Pinpoint the cell where the given text exists, returning its (X, Y) midpoint coordinate. 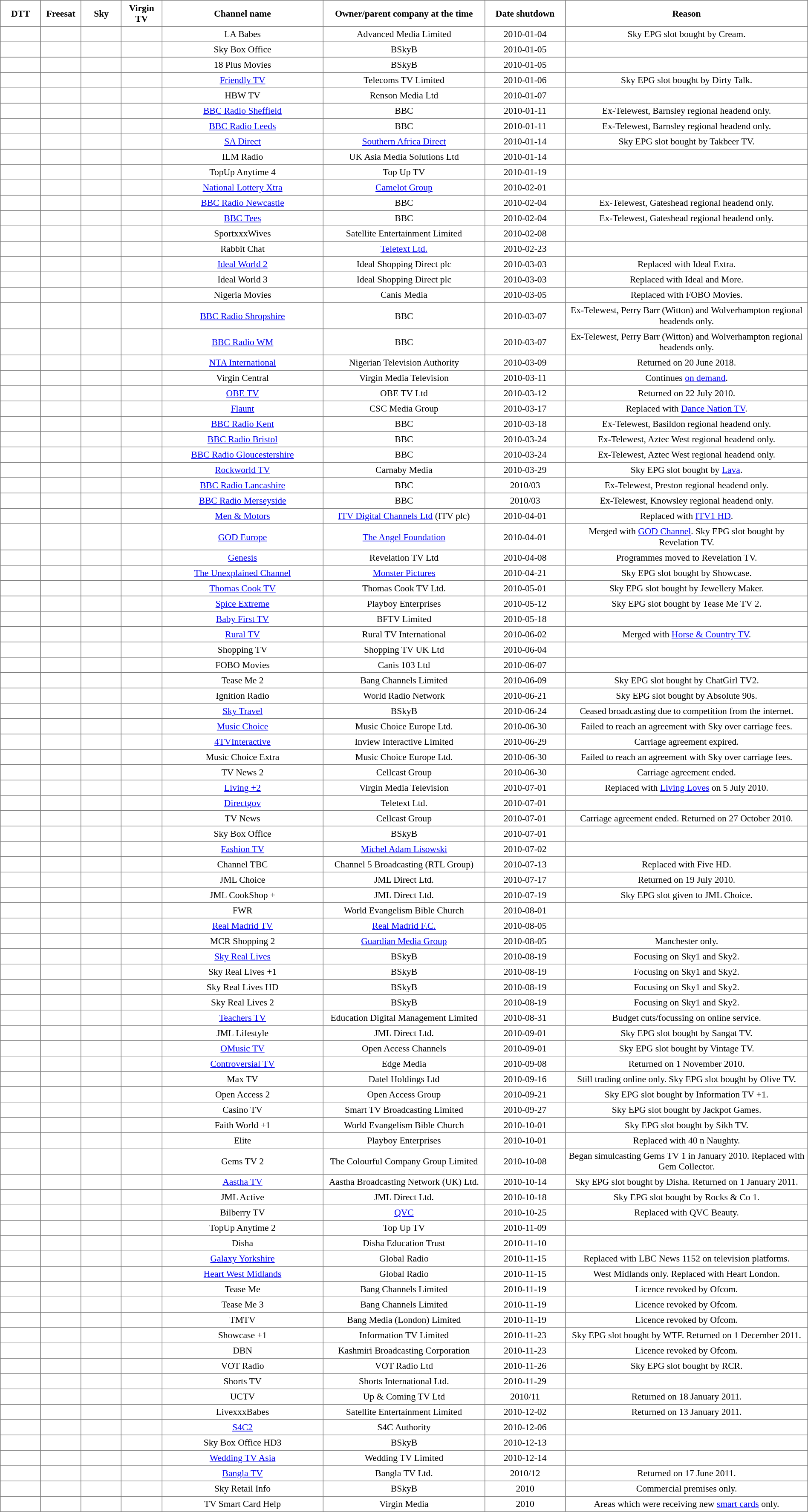
Carriage agreement ended. Returned on 27 October 2010. (687, 818)
DTT (20, 14)
Sky EPG slot given to JML Choice. (687, 895)
Sky EPG slot bought by Rocks & Co 1. (687, 1197)
Sky EPG slot bought by Dirty Talk. (687, 80)
2010-03-05 (525, 295)
2010-08-31 (525, 1018)
ITV Digital Channels Ltd (ITV plc) (404, 516)
Spice Extreme (243, 604)
2010-09-27 (525, 1110)
2010-09-16 (525, 1079)
Merged with Horse & Country TV. (687, 634)
BBC Radio Merseyside (243, 501)
SA Direct (243, 141)
2010-03-12 (525, 393)
2010-01-06 (525, 80)
Sky Real Lives +1 (243, 972)
2010-11-09 (525, 1228)
2010-11-10 (525, 1243)
2010-09-21 (525, 1094)
Ignition Radio (243, 696)
Sky EPG slot bought by ChatGirl TV2. (687, 680)
BBC Radio Gloucestershire (243, 455)
Baby First TV (243, 619)
Smart TV Broadcasting Limited (404, 1110)
Sky EPG slot bought by Lava. (687, 470)
S4C Authority (404, 1427)
Disha Education Trust (404, 1243)
Ex-Telewest, Basildon regional headend only. (687, 424)
2010-02-23 (525, 249)
Replaced with Five HD. (687, 864)
Tease Me (243, 1289)
2010-12-13 (525, 1443)
Virgin TV (141, 14)
Replaced with QVC Beauty. (687, 1212)
Living +2 (243, 788)
Sky EPG slot bought by Sangat TV. (687, 1033)
FOBO Movies (243, 665)
Information TV Limited (404, 1335)
BBC Radio Shropshire (243, 316)
2010-05-18 (525, 619)
Channel name (243, 14)
2010-07-19 (525, 895)
Thomas Cook TV Ltd. (404, 588)
Up & Coming TV Ltd (404, 1397)
Budget cuts/focussing on online service. (687, 1018)
2010-03-17 (525, 409)
Replaced with Ideal and More. (687, 279)
Sky Real Lives 2 (243, 1002)
UK Asia Media Solutions Ltd (404, 157)
NTA International (243, 363)
Shorts International Ltd. (404, 1381)
Replaced with 40 n Naughty. (687, 1140)
Canis Media (404, 295)
Sky Real Lives (243, 956)
Wedding TV Limited (404, 1458)
Renson Media Ltd (404, 95)
Advanced Media Limited (404, 34)
Rockworld TV (243, 470)
Merged with GOD Channel. Sky EPG slot bought by Revelation TV. (687, 537)
2010-03-09 (525, 363)
BBC Radio Leeds (243, 126)
Rural TV International (404, 634)
2010-01-07 (525, 95)
Replaced with FOBO Movies. (687, 295)
2010-06-21 (525, 696)
Tease Me 3 (243, 1305)
VOT Radio Ltd (404, 1366)
Kashmiri Broadcasting Corporation (404, 1351)
Elite (243, 1140)
Sky EPG slot bought by Jackpot Games. (687, 1110)
World Radio Network (404, 696)
Ex-Telewest, Preston regional headend only. (687, 485)
HBW TV (243, 95)
2010-06-24 (525, 711)
Open Access Group (404, 1094)
OMusic TV (243, 1048)
Fashion TV (243, 849)
Carriage agreement expired. (687, 742)
JML Choice (243, 880)
Shopping TV (243, 650)
LA Babes (243, 34)
2010-05-01 (525, 588)
TopUp Anytime 2 (243, 1228)
2010-11-26 (525, 1366)
2010-12-14 (525, 1458)
GOD Europe (243, 537)
Sky EPG slot bought by WTF. Returned on 1 December 2011. (687, 1335)
2010-10-18 (525, 1197)
2010/11 (525, 1397)
Replaced with Living Loves on 5 July 2010. (687, 788)
2010-01-04 (525, 34)
Date shutdown (525, 14)
Ex-Telewest, Knowsley regional headend only. (687, 501)
2010-07-02 (525, 849)
2010-07-13 (525, 864)
Ideal World 3 (243, 279)
Virgin Media (404, 1504)
TMTV (243, 1320)
Flaunt (243, 409)
Revelation TV Ltd (404, 558)
Replaced with LBC News 1152 on television platforms. (687, 1259)
Telecoms TV Limited (404, 80)
Southern Africa Direct (404, 141)
Max TV (243, 1079)
Ideal World 2 (243, 264)
Carnaby Media (404, 470)
Education Digital Management Limited (404, 1018)
Channel TBC (243, 864)
2010-03-29 (525, 470)
2010-02-01 (525, 187)
Open Access Channels (404, 1048)
Teachers TV (243, 1018)
CSC Media Group (404, 409)
Gems TV 2 (243, 1161)
BBC Radio Sheffield (243, 111)
2010-12-06 (525, 1427)
Owner/parent company at the time (404, 14)
Reason (687, 14)
Music Choice Extra (243, 757)
Bilberry TV (243, 1212)
Sky EPG slot bought by Disha. Returned on 1 January 2011. (687, 1182)
Sky EPG slot bought by Vintage TV. (687, 1048)
Began simulcasting Gems TV 1 in January 2010. Replaced with Gem Collector. (687, 1161)
BBC Tees (243, 218)
BBC Radio Newcastle (243, 203)
FWR (243, 910)
Replaced with ITV1 HD. (687, 516)
Datel Holdings Ltd (404, 1079)
S4C2 (243, 1427)
Nigeria Movies (243, 295)
Sky Retail Info (243, 1489)
LivexxxBabes (243, 1412)
Sky EPG slot bought by Sikh TV. (687, 1125)
2010-06-07 (525, 665)
2010-06-29 (525, 742)
Sky EPG slot bought by Absolute 90s. (687, 696)
Freesat (61, 14)
Still trading online only. Sky EPG slot bought by Olive TV. (687, 1079)
TV News 2 (243, 772)
BBC Radio Kent (243, 424)
Camelot Group (404, 187)
Men & Motors (243, 516)
Rabbit Chat (243, 249)
Controversial TV (243, 1064)
2010-04-21 (525, 573)
TopUp Anytime 4 (243, 172)
2010-10-14 (525, 1182)
2010-06-09 (525, 680)
Sky EPG slot bought by Cream. (687, 34)
The Colourful Company Group Limited (404, 1161)
Inview Interactive Limited (404, 742)
Edge Media (404, 1064)
2010-12-02 (525, 1412)
BBC Radio WM (243, 342)
Rural TV (243, 634)
2010-05-12 (525, 604)
Sky Travel (243, 711)
Virgin Central (243, 378)
2010-09-08 (525, 1064)
Friendly TV (243, 80)
Returned on 1 November 2010. (687, 1064)
Commercial premises only. (687, 1489)
Bangla TV (243, 1473)
TV Smart Card Help (243, 1504)
Aastha TV (243, 1182)
Galaxy Yorkshire (243, 1259)
2010-10-08 (525, 1161)
Monster Pictures (404, 573)
Shorts TV (243, 1381)
UCTV (243, 1397)
Sky Real Lives HD (243, 987)
MCR Shopping 2 (243, 941)
Real Madrid F.C. (404, 926)
Real Madrid TV (243, 926)
2010-03-18 (525, 424)
The Angel Foundation (404, 537)
Continues on demand. (687, 378)
Areas which were receiving new smart cards only. (687, 1504)
Music Choice (243, 726)
Channel 5 Broadcasting (RTL Group) (404, 864)
Sky EPG slot bought by Tease Me TV 2. (687, 604)
Ceased broadcasting due to competition from the internet. (687, 711)
2010-11-29 (525, 1381)
Sky EPG slot bought by Information TV +1. (687, 1094)
BFTV Limited (404, 619)
Manchester only. (687, 941)
Shopping TV UK Ltd (404, 650)
2010-02-08 (525, 233)
Carriage agreement ended. (687, 772)
VOT Radio (243, 1366)
Returned on 22 July 2010. (687, 393)
Bang Media (London) Limited (404, 1320)
Showcase +1 (243, 1335)
4TVInteractive (243, 742)
Returned on 17 June 2011. (687, 1473)
QVC (404, 1212)
Canis 103 Ltd (404, 665)
BBC Radio Lancashire (243, 485)
Bangla TV Ltd. (404, 1473)
BBC Radio Bristol (243, 439)
OBE TV Ltd (404, 393)
Programmes moved to Revelation TV. (687, 558)
2010-06-04 (525, 650)
Nigerian Television Authority (404, 363)
West Midlands only. Replaced with Heart London. (687, 1274)
2010-07-17 (525, 880)
Genesis (243, 558)
JML Active (243, 1197)
Faith World +1 (243, 1125)
Sky EPG slot bought by RCR. (687, 1366)
SportxxxWives (243, 233)
Sky Box Office HD3 (243, 1443)
Thomas Cook TV (243, 588)
Casino TV (243, 1110)
Guardian Media Group (404, 941)
TV News (243, 818)
DBN (243, 1351)
Heart West Midlands (243, 1274)
Returned on 19 July 2010. (687, 880)
Disha (243, 1243)
18 Plus Movies (243, 65)
2010-10-25 (525, 1212)
Sky EPG slot bought by Takbeer TV. (687, 141)
Wedding TV Asia (243, 1458)
2010-04-08 (525, 558)
2010/12 (525, 1473)
2010-01-19 (525, 172)
Tease Me 2 (243, 680)
ILM Radio (243, 157)
JML CookShop + (243, 895)
Returned on 20 June 2018. (687, 363)
National Lottery Xtra (243, 187)
Replaced with Dance Nation TV. (687, 409)
2010-06-02 (525, 634)
Sky EPG slot bought by Jewellery Maker. (687, 588)
OBE TV (243, 393)
Michel Adam Lisowski (404, 849)
Directgov (243, 803)
Open Access 2 (243, 1094)
Replaced with Ideal Extra. (687, 264)
Aastha Broadcasting Network (UK) Ltd. (404, 1182)
Sky EPG slot bought by Showcase. (687, 573)
The Unexplained Channel (243, 573)
2010-03-11 (525, 378)
JML Lifestyle (243, 1033)
Returned on 18 January 2011. (687, 1397)
2010-08-01 (525, 910)
Sky (101, 14)
Returned on 13 January 2011. (687, 1412)
